Search for the cell housing the specified text and yield its [x, y] center coordinate. 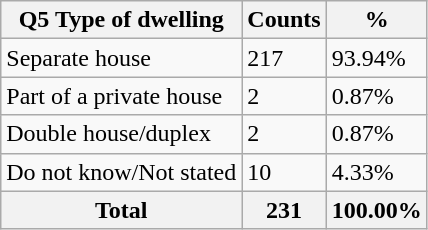
Part of a private house [122, 96]
100.00% [376, 210]
Total [122, 210]
Counts [284, 20]
4.33% [376, 172]
93.94% [376, 58]
217 [284, 58]
Double house/duplex [122, 134]
231 [284, 210]
Separate house [122, 58]
% [376, 20]
Do not know/Not stated [122, 172]
10 [284, 172]
Q5 Type of dwelling [122, 20]
